From the cell containing the given text, extract its center point as (X, Y) coordinate. 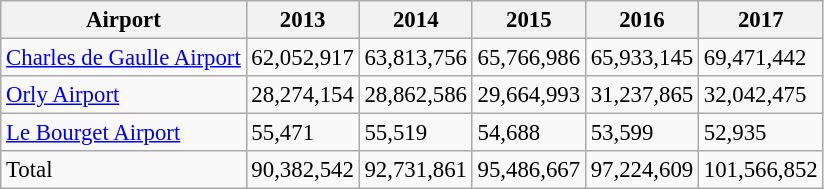
2014 (416, 20)
55,519 (416, 133)
28,274,154 (302, 95)
2017 (761, 20)
55,471 (302, 133)
65,933,145 (642, 58)
Le Bourget Airport (124, 133)
92,731,861 (416, 170)
95,486,667 (528, 170)
2013 (302, 20)
2015 (528, 20)
Orly Airport (124, 95)
63,813,756 (416, 58)
54,688 (528, 133)
90,382,542 (302, 170)
65,766,986 (528, 58)
28,862,586 (416, 95)
32,042,475 (761, 95)
62,052,917 (302, 58)
101,566,852 (761, 170)
97,224,609 (642, 170)
31,237,865 (642, 95)
Total (124, 170)
2016 (642, 20)
Airport (124, 20)
Charles de Gaulle Airport (124, 58)
29,664,993 (528, 95)
69,471,442 (761, 58)
52,935 (761, 133)
53,599 (642, 133)
